Search for the cell housing the specified text and yield its [x, y] center coordinate. 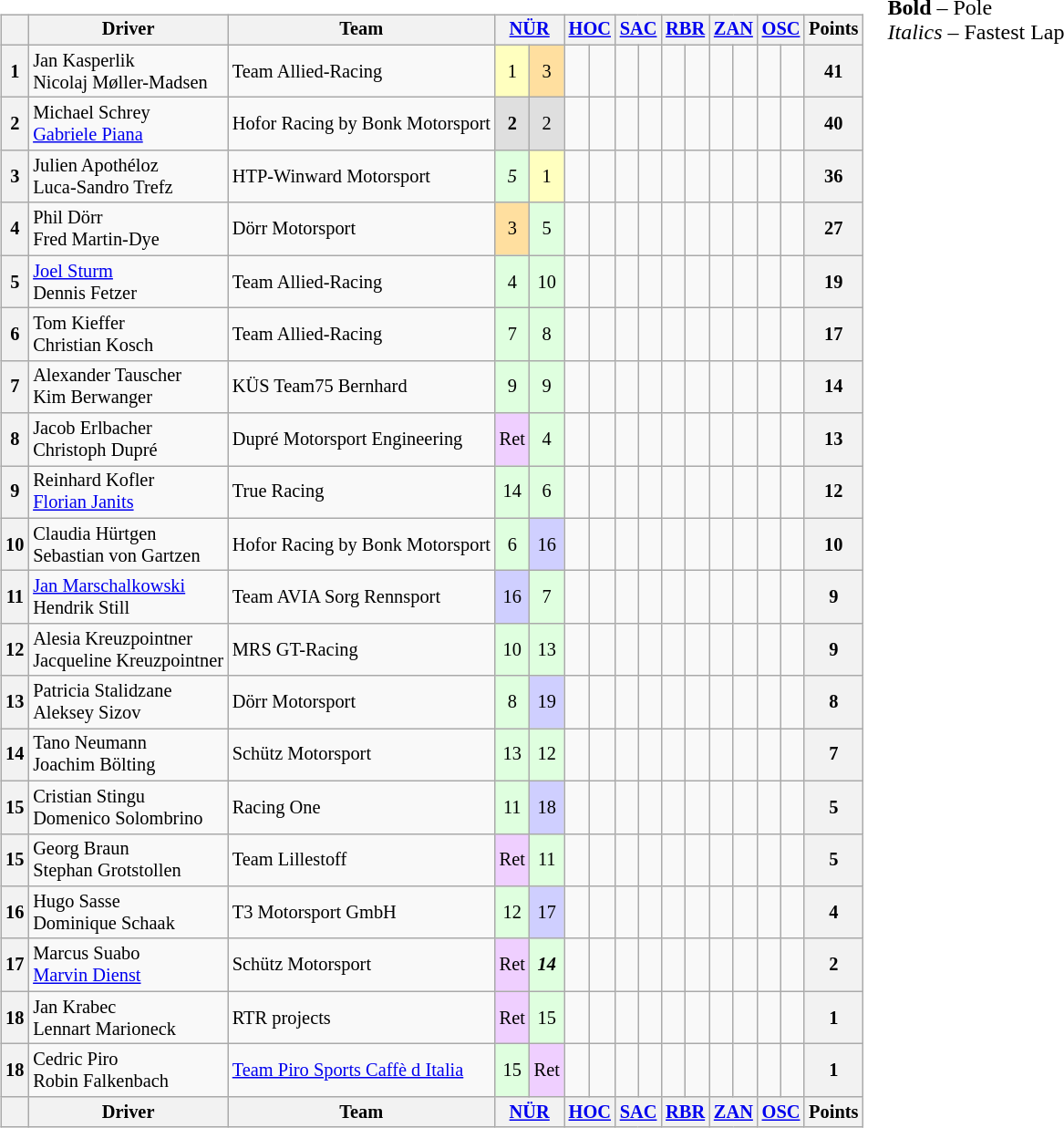
HTP-Winward Motorsport [361, 177]
41 [833, 71]
Dupré Motorsport Engineering [361, 440]
27 [833, 229]
36 [833, 177]
Team Piro Sports Caffè d Italia [361, 1071]
Alesia Kreuzpointner Jacqueline Kreuzpointner [128, 650]
Joel Sturm Dennis Fetzer [128, 282]
Tano Neumann Joachim Bölting [128, 755]
Racing One [361, 807]
Cedric Piro Robin Falkenbach [128, 1071]
Patricia Stalidzane Aleksey Sizov [128, 702]
Team Lillestoff [361, 860]
Cristian Stingu Domenico Solombrino [128, 807]
Georg Braun Stephan Grotstollen [128, 860]
Reinhard Kofler Florian Janits [128, 492]
MRS GT-Racing [361, 650]
KÜS Team75 Bernhard [361, 387]
Tom Kieffer Christian Kosch [128, 335]
Jacob Erlbacher Christoph Dupré [128, 440]
Hugo Sasse Dominique Schaak [128, 913]
Jan Marschalkowski Hendrik Still [128, 597]
Jan Krabec Lennart Marioneck [128, 1018]
Phil Dörr Fred Martin-Dye [128, 229]
T3 Motorsport GmbH [361, 913]
Team AVIA Sorg Rennsport [361, 597]
Julien Apothéloz Luca-Sandro Trefz [128, 177]
Alexander Tauscher Kim Berwanger [128, 387]
Jan Kasperlik Nicolaj Møller-Madsen [128, 71]
True Racing [361, 492]
RTR projects [361, 1018]
Claudia Hürtgen Sebastian von Gartzen [128, 544]
40 [833, 124]
Michael Schrey Gabriele Piana [128, 124]
Marcus Suabo Marvin Dienst [128, 965]
